Provide the (x, y) coordinate of the cell's center where the given text is located.  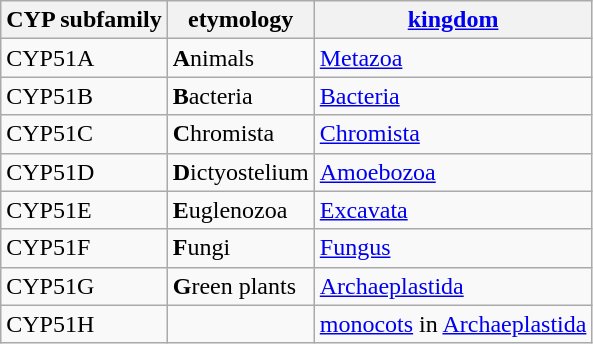
CYP51G (84, 286)
CYP subfamily (84, 20)
Dictyostelium (240, 172)
kingdom (453, 20)
Fungus (453, 248)
Amoebozoa (453, 172)
CYP51F (84, 248)
Metazoa (453, 58)
Euglenozoa (240, 210)
Excavata (453, 210)
CYP51D (84, 172)
monocots in Archaeplastida (453, 324)
Archaeplastida (453, 286)
CYP51B (84, 96)
Fungi (240, 248)
CYP51H (84, 324)
etymology (240, 20)
CYP51C (84, 134)
CYP51A (84, 58)
CYP51E (84, 210)
Animals (240, 58)
Green plants (240, 286)
